Detect which cell encompasses the target text, then output its (X, Y) center coordinate. 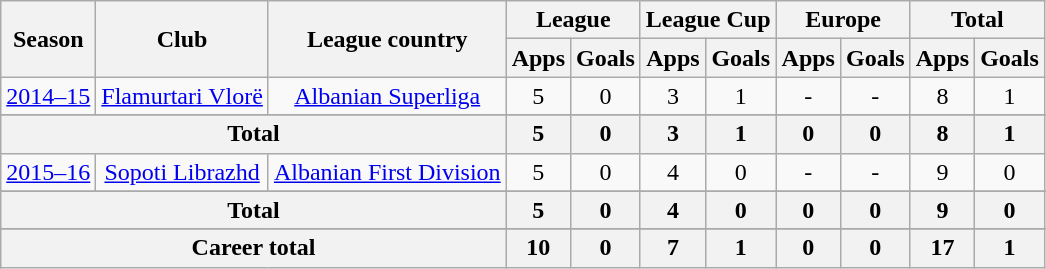
Season (48, 39)
17 (942, 248)
Europe (843, 20)
2015–16 (48, 172)
Club (182, 39)
10 (538, 248)
Albanian Superliga (387, 96)
7 (672, 248)
League Cup (708, 20)
League country (387, 39)
Flamurtari Vlorë (182, 96)
League (573, 20)
Career total (254, 248)
2014–15 (48, 96)
Albanian First Division (387, 172)
Sopoti Librazhd (182, 172)
